Extract the (x, y) coordinate from the center of the cell holding the provided text.  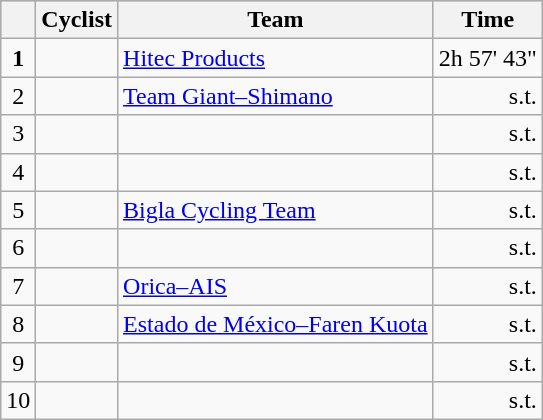
3 (18, 134)
Team Giant–Shimano (276, 96)
10 (18, 400)
Time (488, 20)
9 (18, 362)
Hitec Products (276, 58)
7 (18, 286)
5 (18, 210)
Orica–AIS (276, 286)
1 (18, 58)
Team (276, 20)
Bigla Cycling Team (276, 210)
2h 57' 43" (488, 58)
8 (18, 324)
4 (18, 172)
6 (18, 248)
Estado de México–Faren Kuota (276, 324)
2 (18, 96)
Cyclist (77, 20)
